For the text-containing cell, return its midpoint in (X, Y) coordinate format. 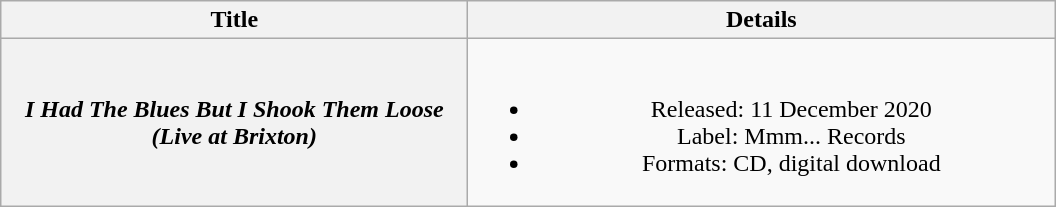
Title (234, 20)
I Had The Blues But I Shook Them Loose (Live at Brixton) (234, 122)
Details (762, 20)
Released: 11 December 2020Label: Mmm... RecordsFormats: CD, digital download (762, 122)
